Identify which cell holds the provided text, then report its [X, Y] central coordinate. 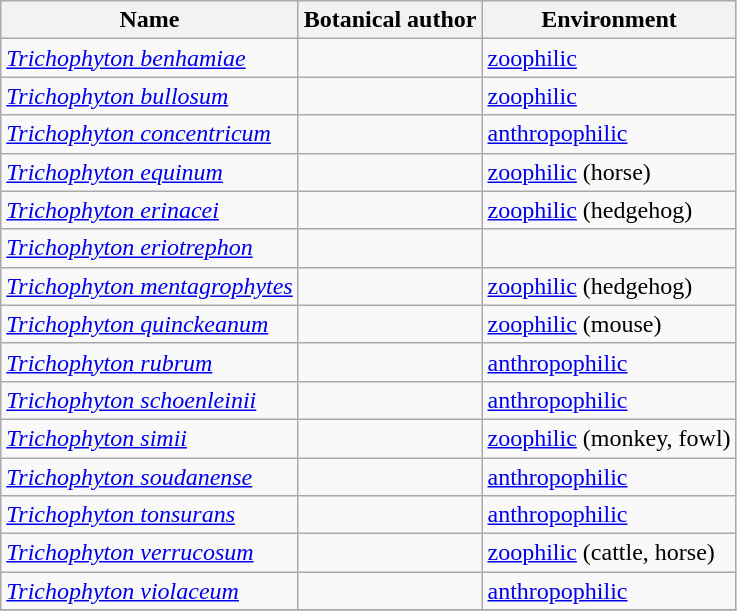
zoophilic (monkey, fowl) [609, 438]
Trichophyton quinckeanum [150, 324]
zoophilic (cattle, horse) [609, 553]
Trichophyton erinacei [150, 210]
zoophilic (horse) [609, 172]
Trichophyton tonsurans [150, 515]
Trichophyton concentricum [150, 134]
Trichophyton verrucosum [150, 553]
Trichophyton benhamiae [150, 58]
Trichophyton schoenleinii [150, 400]
Trichophyton violaceum [150, 591]
Trichophyton equinum [150, 172]
Environment [609, 20]
Name [150, 20]
Botanical author [390, 20]
zoophilic (mouse) [609, 324]
Trichophyton simii [150, 438]
Trichophyton eriotrephon [150, 248]
Trichophyton bullosum [150, 96]
Trichophyton mentagrophytes [150, 286]
Trichophyton soudanense [150, 477]
Trichophyton rubrum [150, 362]
